Return the (X, Y) coordinate for the center point of the cell that contains the specified text.  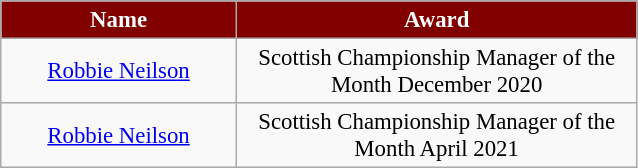
Scottish Championship Manager of the Month April 2021 (436, 136)
Name (119, 20)
Scottish Championship Manager of the Month December 2020 (436, 72)
Award (436, 20)
